Identify which cell holds the provided text, then report its [X, Y] central coordinate. 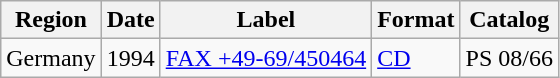
Catalog [509, 20]
Germany [51, 58]
Region [51, 20]
Date [130, 20]
FAX +49-69/450464 [266, 58]
CD [416, 58]
Label [266, 20]
Format [416, 20]
1994 [130, 58]
PS 08/66 [509, 58]
